Pinpoint the cell where the given text exists, returning its [x, y] midpoint coordinate. 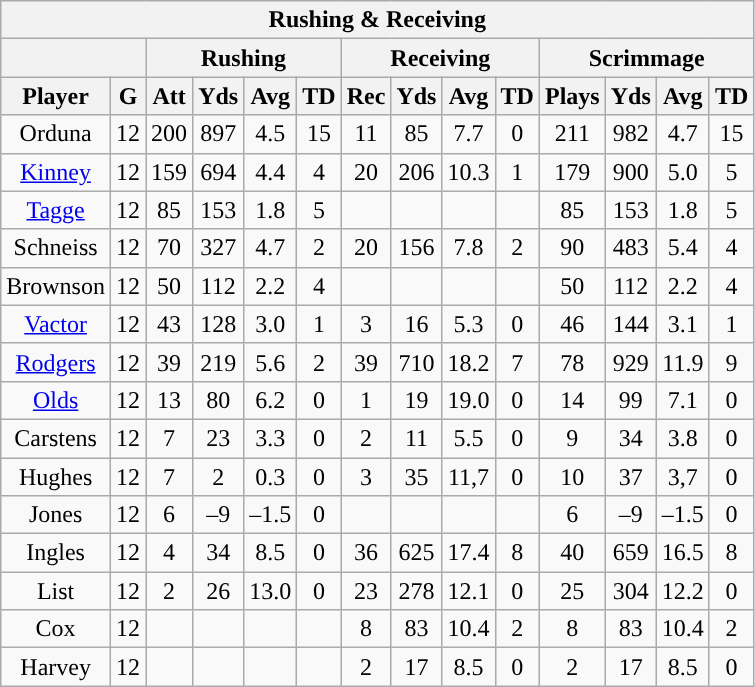
900 [630, 172]
278 [416, 591]
Tagge [56, 210]
35 [416, 477]
200 [170, 134]
18.2 [468, 362]
Plays [572, 96]
26 [218, 591]
46 [572, 324]
11.9 [682, 362]
5.4 [682, 248]
43 [170, 324]
Carstens [56, 438]
12.2 [682, 591]
List [56, 591]
206 [416, 172]
78 [572, 362]
Att [170, 96]
Cox [56, 629]
5.5 [468, 438]
Hughes [56, 477]
Receiving [440, 58]
7.7 [468, 134]
12.1 [468, 591]
11,7 [468, 477]
G [128, 96]
80 [218, 400]
982 [630, 134]
Rodgers [56, 362]
0.3 [270, 477]
Rec [366, 96]
Player [56, 96]
Vactor [56, 324]
483 [630, 248]
3.0 [270, 324]
10 [572, 477]
Harvey [56, 667]
710 [416, 362]
4.5 [270, 134]
3.3 [270, 438]
37 [630, 477]
3.8 [682, 438]
625 [416, 553]
4.4 [270, 172]
40 [572, 553]
128 [218, 324]
14 [572, 400]
Rushing & Receiving [378, 20]
327 [218, 248]
36 [366, 553]
Jones [56, 515]
25 [572, 591]
897 [218, 134]
304 [630, 591]
90 [572, 248]
219 [218, 362]
5.3 [468, 324]
13 [170, 400]
Ingles [56, 553]
Rushing [244, 58]
7.1 [682, 400]
Orduna [56, 134]
Schneiss [56, 248]
3.1 [682, 324]
144 [630, 324]
659 [630, 553]
6.2 [270, 400]
179 [572, 172]
16.5 [682, 553]
Scrimmage [646, 58]
5.0 [682, 172]
19 [416, 400]
16 [416, 324]
17.4 [468, 553]
5.6 [270, 362]
929 [630, 362]
13.0 [270, 591]
694 [218, 172]
Olds [56, 400]
10.3 [468, 172]
Brownson [56, 286]
159 [170, 172]
7.8 [468, 248]
99 [630, 400]
19.0 [468, 400]
156 [416, 248]
211 [572, 134]
70 [170, 248]
Kinney [56, 172]
3,7 [682, 477]
